Extract the [X, Y] coordinate from the center of the cell holding the provided text.  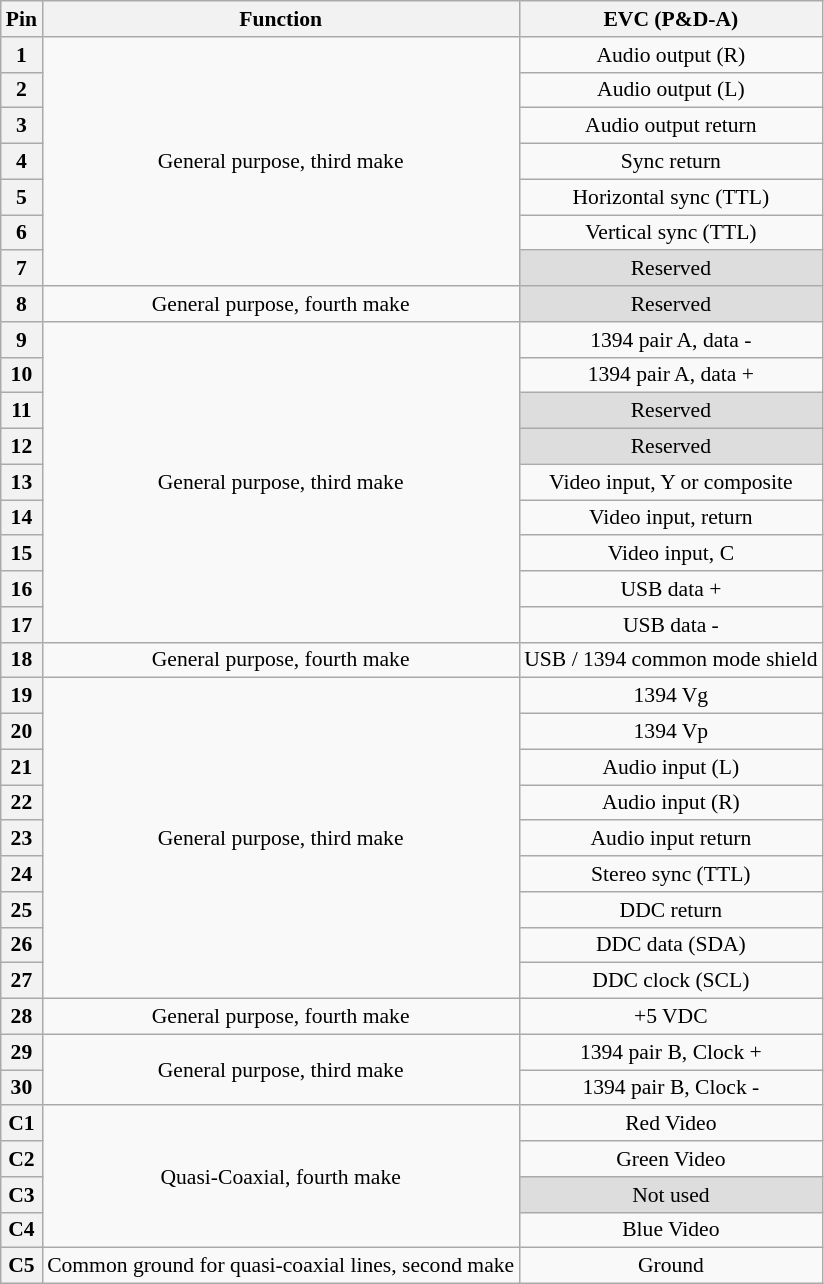
21 [22, 767]
1394 pair A, data - [670, 340]
Audio output (R) [670, 55]
Sync return [670, 162]
C5 [22, 1266]
1394 pair B, Clock + [670, 1052]
C3 [22, 1195]
DDC clock (SCL) [670, 981]
Red Video [670, 1124]
Vertical sync (TTL) [670, 233]
Video input, C [670, 554]
Horizontal sync (TTL) [670, 197]
20 [22, 732]
22 [22, 803]
12 [22, 447]
26 [22, 945]
17 [22, 625]
1394 pair A, data + [670, 375]
1394 pair B, Clock - [670, 1088]
Audio input return [670, 839]
C2 [22, 1159]
DDC return [670, 910]
Stereo sync (TTL) [670, 874]
11 [22, 411]
14 [22, 518]
C1 [22, 1124]
Video input, return [670, 518]
Audio input (L) [670, 767]
Video input, Y or composite [670, 482]
EVC (P&D-A) [670, 19]
8 [22, 304]
3 [22, 126]
25 [22, 910]
27 [22, 981]
19 [22, 696]
10 [22, 375]
USB / 1394 common mode shield [670, 660]
7 [22, 269]
28 [22, 1017]
4 [22, 162]
15 [22, 554]
2 [22, 90]
1394 Vg [670, 696]
Blue Video [670, 1230]
Audio input (R) [670, 803]
Quasi-Coaxial, fourth make [280, 1177]
Audio output (L) [670, 90]
6 [22, 233]
13 [22, 482]
30 [22, 1088]
16 [22, 589]
Audio output return [670, 126]
C4 [22, 1230]
Not used [670, 1195]
24 [22, 874]
1394 Vp [670, 732]
USB data + [670, 589]
1 [22, 55]
Common ground for quasi-coaxial lines, second make [280, 1266]
Green Video [670, 1159]
29 [22, 1052]
+5 VDC [670, 1017]
Ground [670, 1266]
23 [22, 839]
5 [22, 197]
Pin [22, 19]
Function [280, 19]
DDC data (SDA) [670, 945]
USB data - [670, 625]
18 [22, 660]
9 [22, 340]
